Identify which cell holds the provided text, then report its (x, y) central coordinate. 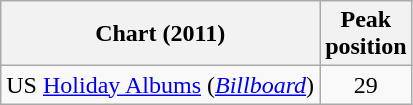
US Holiday Albums (Billboard) (160, 85)
Chart (2011) (160, 34)
Peakposition (366, 34)
29 (366, 85)
